Pinpoint the cell where the given text exists, returning its (x, y) midpoint coordinate. 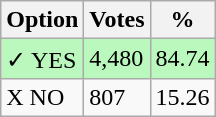
Votes (117, 20)
% (182, 20)
84.74 (182, 59)
X NO (42, 97)
4,480 (117, 59)
Option (42, 20)
807 (117, 97)
15.26 (182, 97)
✓ YES (42, 59)
